Output the (x, y) coordinate of the center of the cell containing the given text.  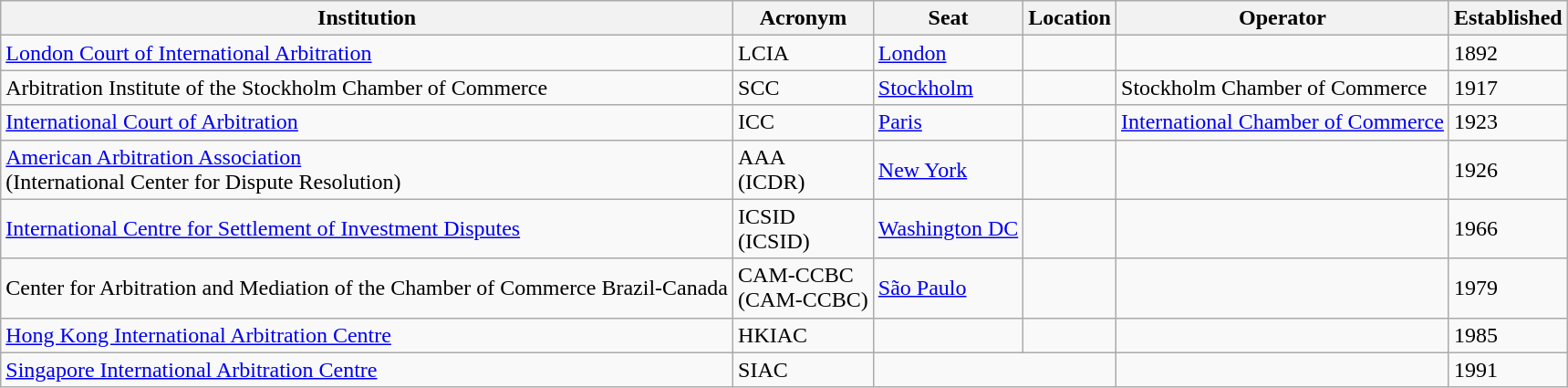
1991 (1508, 370)
1923 (1508, 122)
ICSID(ICSID) (804, 228)
1926 (1508, 170)
International Centre for Settlement of Investment Disputes (367, 228)
AAA(ICDR) (804, 170)
ICC (804, 122)
LCIA (804, 53)
Paris (948, 122)
HKIAC (804, 335)
Stockholm (948, 88)
Center for Arbitration and Mediation of the Chamber of Commerce Brazil-Canada (367, 288)
International Court of Arbitration (367, 122)
Stockholm Chamber of Commerce (1282, 88)
1917 (1508, 88)
Singapore International Arbitration Centre (367, 370)
American Arbitration Association(International Center for Dispute Resolution) (367, 170)
CAM-CCBC(CAM-CCBC) (804, 288)
1966 (1508, 228)
London (948, 53)
1979 (1508, 288)
Hong Kong International Arbitration Centre (367, 335)
1892 (1508, 53)
São Paulo (948, 288)
Established (1508, 18)
Acronym (804, 18)
Seat (948, 18)
Operator (1282, 18)
Institution (367, 18)
New York (948, 170)
Arbitration Institute of the Stockholm Chamber of Commerce (367, 88)
SCC (804, 88)
International Chamber of Commerce (1282, 122)
Location (1070, 18)
1985 (1508, 335)
SIAC (804, 370)
London Court of International Arbitration (367, 53)
Washington DC (948, 228)
